Scan for the cell matching the given text and deliver its [x, y] coordinate at center. 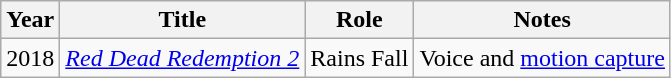
Role [360, 20]
Year [30, 20]
Rains Fall [360, 58]
Title [182, 20]
Voice and motion capture [542, 58]
Red Dead Redemption 2 [182, 58]
2018 [30, 58]
Notes [542, 20]
